From the cell containing the given text, extract its center point as [x, y] coordinate. 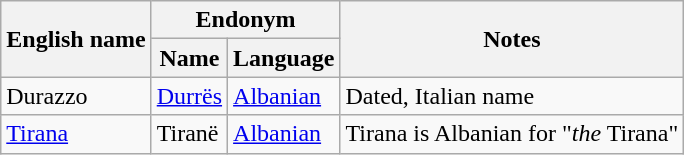
Notes [512, 39]
Tirana is Albanian for "the Tirana" [512, 134]
Tirana [76, 134]
Name [189, 58]
Endonym [246, 20]
Durazzo [76, 96]
Tiranë [189, 134]
English name [76, 39]
Language [284, 58]
Dated, Italian name [512, 96]
Durrës [189, 96]
